Detect which cell encompasses the target text, then output its [X, Y] center coordinate. 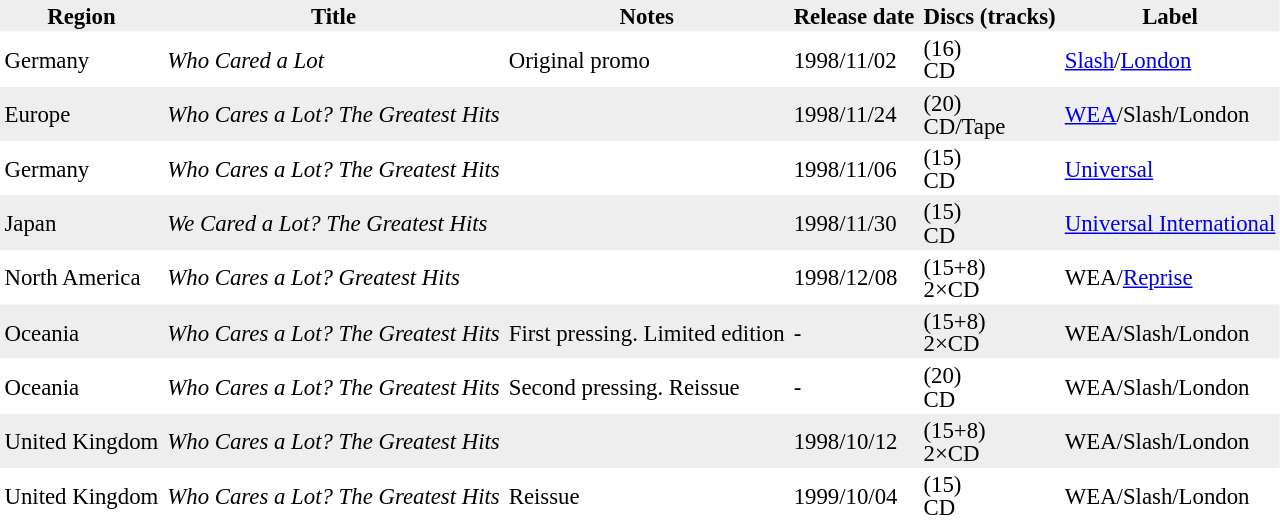
Who Cares a Lot? Greatest Hits [334, 278]
1998/11/24 [854, 114]
Europe [82, 114]
Original promo [646, 60]
Discs (tracks) [990, 16]
North America [82, 278]
Reissue [646, 496]
1998/11/06 [854, 168]
Notes [646, 16]
1998/11/30 [854, 222]
We Cared a Lot? The Greatest Hits [334, 222]
WEA/Reprise [1170, 278]
Who Cared a Lot [334, 60]
First pressing. Limited edition [646, 332]
(16) CD [990, 60]
(20) CD [990, 386]
Region [82, 16]
1999/10/04 [854, 496]
Japan [82, 222]
Slash/London [1170, 60]
Title [334, 16]
Second pressing. Reissue [646, 386]
(20) CD/Tape [990, 114]
Universal [1170, 168]
Label [1170, 16]
1998/10/12 [854, 442]
1998/12/08 [854, 278]
Universal International [1170, 222]
1998/11/02 [854, 60]
Release date [854, 16]
